Return [X, Y] of the center of cell containing provided text 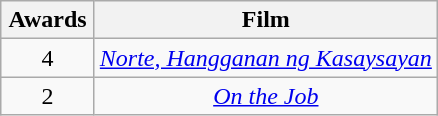
Film [266, 20]
Awards [48, 20]
2 [48, 96]
On the Job [266, 96]
4 [48, 58]
Norte, Hangganan ng Kasaysayan [266, 58]
